For the text-containing cell, return its midpoint in [X, Y] coordinate format. 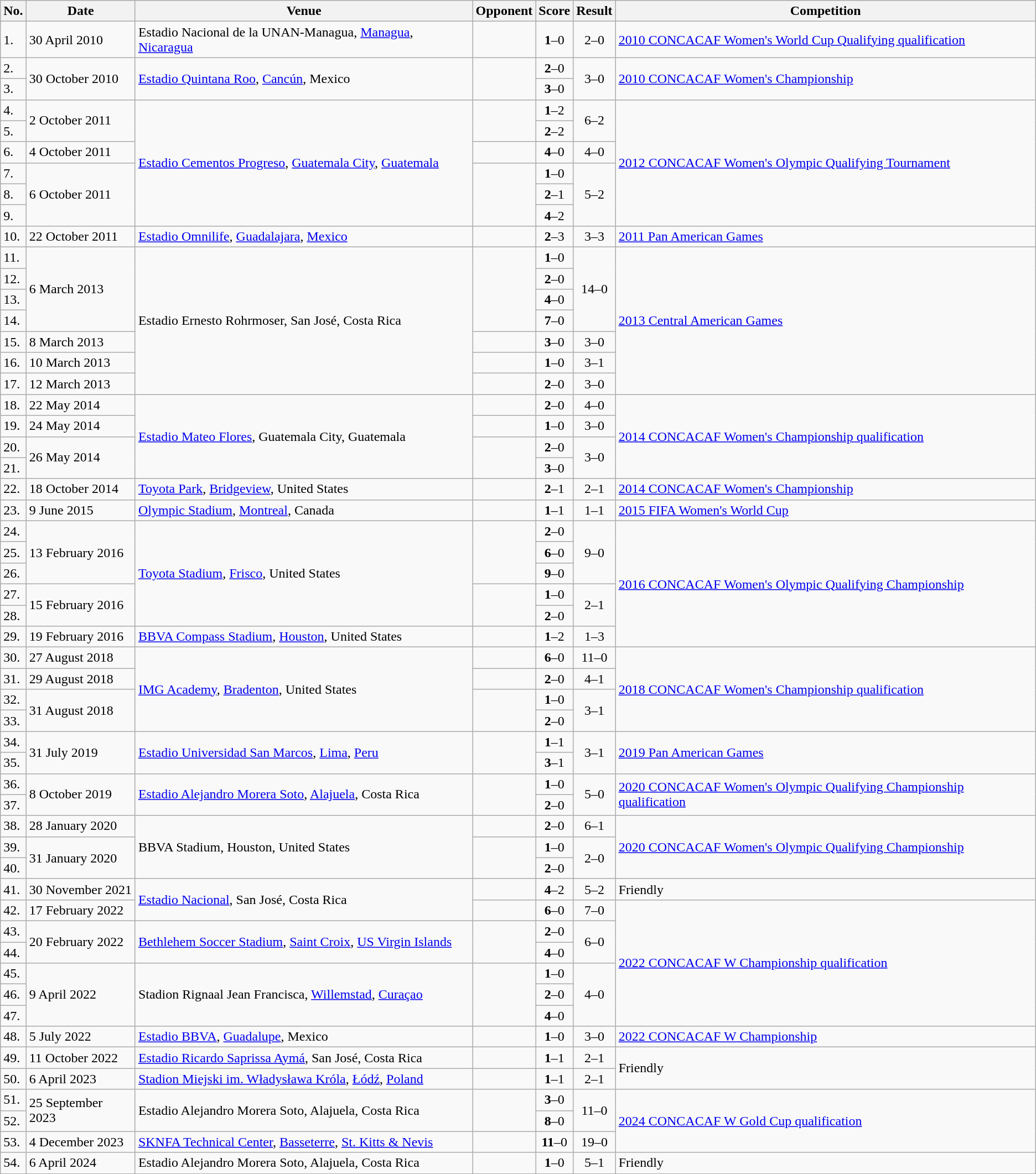
2010 CONCACAF Women's Championship [826, 79]
3. [13, 89]
2–2 [555, 131]
8–0 [555, 1121]
2014 CONCACAF Women's Championship [826, 489]
6 April 2024 [81, 1163]
29. [13, 637]
29 August 2018 [81, 679]
2022 CONCACAF W Championship qualification [826, 963]
31 January 2020 [81, 858]
IMG Academy, Bradenton, United States [304, 689]
9. [13, 215]
43. [13, 931]
16. [13, 363]
33. [13, 721]
15. [13, 342]
27. [13, 594]
2022 CONCACAF W Championship [826, 1037]
36. [13, 784]
2018 CONCACAF Women's Championship qualification [826, 689]
22 October 2011 [81, 236]
12 March 2013 [81, 384]
46. [13, 995]
Estadio Quintana Roo, Cancún, Mexico [304, 79]
48. [13, 1037]
BBVA Compass Stadium, Houston, United States [304, 637]
Olympic Stadium, Montreal, Canada [304, 510]
BBVA Stadium, Houston, United States [304, 847]
10. [13, 236]
26 May 2014 [81, 458]
22. [13, 489]
11. [13, 257]
8 October 2019 [81, 794]
13. [13, 300]
45. [13, 974]
2020 CONCACAF Women's Olympic Qualifying Championship [826, 847]
6–1 [594, 826]
49. [13, 1058]
4 October 2011 [81, 152]
3–3 [594, 236]
13 February 2016 [81, 552]
31 July 2019 [81, 752]
38. [13, 826]
19–0 [594, 1142]
2019 Pan American Games [826, 752]
6. [13, 152]
2014 CONCACAF Women's Championship qualification [826, 437]
30 April 2010 [81, 40]
26. [13, 573]
19 February 2016 [81, 637]
Estadio Ernesto Rohrmoser, San José, Costa Rica [304, 320]
Competition [826, 11]
17 February 2022 [81, 910]
2015 FIFA Women's World Cup [826, 510]
5. [13, 131]
2013 Central American Games [826, 320]
54. [13, 1163]
6 March 2013 [81, 289]
Toyota Park, Bridgeview, United States [304, 489]
14. [13, 321]
20. [13, 447]
Toyota Stadium, Frisco, United States [304, 573]
2011 Pan American Games [826, 236]
6 October 2011 [81, 194]
28 January 2020 [81, 826]
15 February 2016 [81, 605]
31. [13, 679]
5 July 2022 [81, 1037]
Venue [304, 11]
30 October 2010 [81, 79]
2. [13, 68]
21. [13, 468]
Estadio Nacional de la UNAN-Managua, Managua, Nicaragua [304, 40]
39. [13, 847]
5–1 [594, 1163]
Date [81, 11]
6 April 2023 [81, 1079]
9 June 2015 [81, 510]
8 March 2013 [81, 342]
25 September 2023 [81, 1110]
18 October 2014 [81, 489]
47. [13, 1016]
Estadio Mateo Flores, Guatemala City, Guatemala [304, 437]
No. [13, 11]
24 May 2014 [81, 426]
Estadio Ricardo Saprissa Aymá, San José, Costa Rica [304, 1058]
2020 CONCACAF Women's Olympic Qualifying Championship qualification [826, 794]
Stadion Rignaal Jean Francisca, Willemstad, Curaçao [304, 995]
51. [13, 1100]
27 August 2018 [81, 658]
SKNFA Technical Center, Basseterre, St. Kitts & Nevis [304, 1142]
18. [13, 405]
7. [13, 173]
20 February 2022 [81, 942]
2016 CONCACAF Women's Olympic Qualifying Championship [826, 584]
52. [13, 1121]
17. [13, 384]
Estadio BBVA, Guadalupe, Mexico [304, 1037]
42. [13, 910]
2–3 [555, 236]
34. [13, 742]
Score [555, 11]
14–0 [594, 289]
32. [13, 700]
22 May 2014 [81, 405]
41. [13, 889]
8. [13, 194]
2024 CONCACAF W Gold Cup qualification [826, 1121]
25. [13, 552]
Estadio Nacional, San José, Costa Rica [304, 900]
4–1 [594, 679]
1. [13, 40]
Estadio Omnilife, Guadalajara, Mexico [304, 236]
12. [13, 278]
23. [13, 510]
35. [13, 763]
10 March 2013 [81, 363]
Estadio Universidad San Marcos, Lima, Peru [304, 752]
19. [13, 426]
4. [13, 110]
30. [13, 658]
6–2 [594, 121]
37. [13, 805]
50. [13, 1079]
Stadion Miejski im. Władysława Króla, Łódź, Poland [304, 1079]
2 October 2011 [81, 121]
4 December 2023 [81, 1142]
Result [594, 11]
53. [13, 1142]
9 April 2022 [81, 995]
28. [13, 616]
Bethlehem Soccer Stadium, Saint Croix, US Virgin Islands [304, 942]
Estadio Cementos Progreso, Guatemala City, Guatemala [304, 163]
24. [13, 531]
1–3 [594, 637]
31 August 2018 [81, 710]
11 October 2022 [81, 1058]
44. [13, 952]
Opponent [504, 11]
2010 CONCACAF Women's World Cup Qualifying qualification [826, 40]
30 November 2021 [81, 889]
2012 CONCACAF Women's Olympic Qualifying Tournament [826, 163]
5–0 [594, 794]
40. [13, 868]
